For the text-containing cell, return its midpoint in [x, y] coordinate format. 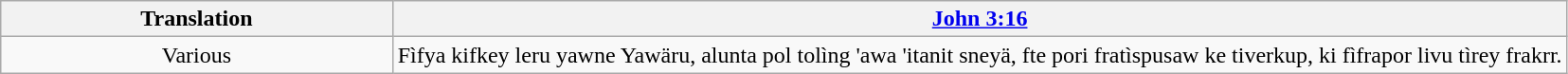
Various [197, 55]
Fìfya kifkey leru yawne Yawäru, alunta pol tolìng 'awa 'itanit sneyä, fte pori fratìspusaw ke tiverkup, ki fìfrapor livu tìrey frakrr. [980, 55]
Translation [197, 19]
John 3:16 [980, 19]
